Return [x, y] of the center of cell containing provided text 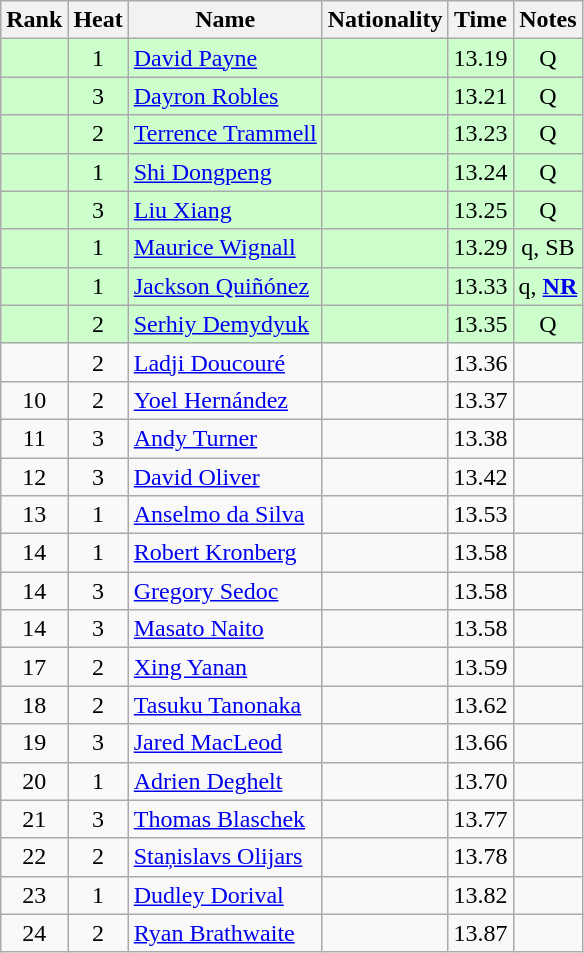
Nationality [385, 20]
13.38 [480, 438]
13.77 [480, 819]
13.82 [480, 895]
13.36 [480, 362]
13.87 [480, 933]
q, SB [548, 248]
13.21 [480, 96]
20 [34, 781]
Xing Yanan [225, 667]
13.23 [480, 134]
13.33 [480, 286]
Andy Turner [225, 438]
24 [34, 933]
13.37 [480, 400]
q, NR [548, 286]
Ladji Doucouré [225, 362]
Notes [548, 20]
Dayron Robles [225, 96]
Serhiy Demydyuk [225, 324]
11 [34, 438]
19 [34, 743]
Liu Xiang [225, 210]
Time [480, 20]
David Payne [225, 58]
13.29 [480, 248]
Name [225, 20]
Jared MacLeod [225, 743]
10 [34, 400]
13.42 [480, 477]
Robert Kronberg [225, 553]
18 [34, 705]
Anselmo da Silva [225, 515]
13.25 [480, 210]
Heat [98, 20]
Adrien Deghelt [225, 781]
David Oliver [225, 477]
13 [34, 515]
Gregory Sedoc [225, 591]
Terrence Trammell [225, 134]
Thomas Blaschek [225, 819]
12 [34, 477]
13.66 [480, 743]
Ryan Brathwaite [225, 933]
13.53 [480, 515]
22 [34, 857]
13.35 [480, 324]
Yoel Hernández [225, 400]
17 [34, 667]
23 [34, 895]
Maurice Wignall [225, 248]
13.24 [480, 172]
13.59 [480, 667]
Tasuku Tanonaka [225, 705]
Staņislavs Olijars [225, 857]
13.70 [480, 781]
13.19 [480, 58]
Masato Naito [225, 629]
13.62 [480, 705]
Jackson Quiñónez [225, 286]
Dudley Dorival [225, 895]
Shi Dongpeng [225, 172]
Rank [34, 20]
21 [34, 819]
13.78 [480, 857]
